Identify which cell holds the provided text, then report its [X, Y] central coordinate. 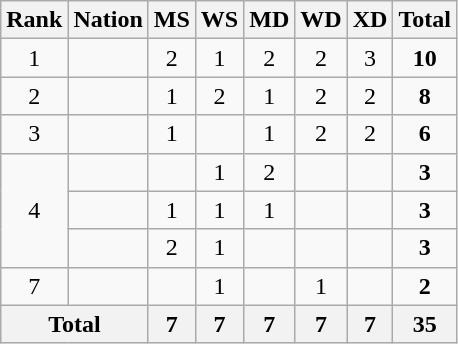
6 [425, 134]
Rank [34, 20]
MD [270, 20]
10 [425, 58]
35 [425, 324]
Nation [108, 20]
MS [172, 20]
8 [425, 96]
WD [321, 20]
XD [370, 20]
4 [34, 210]
WS [219, 20]
